Locate the cell with the specified text and output its (X, Y) center coordinate. 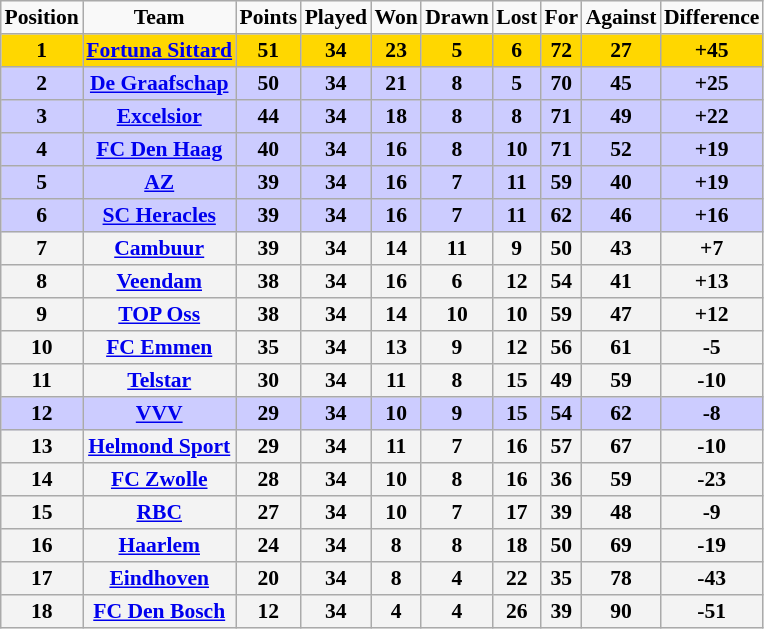
+13 (712, 282)
2 (42, 84)
TOP Oss (160, 314)
30 (268, 380)
45 (621, 84)
+22 (712, 116)
Drawn (456, 18)
Fortuna Sittard (160, 50)
Eindhoven (160, 578)
69 (621, 546)
+7 (712, 248)
70 (562, 84)
72 (562, 50)
-51 (712, 612)
44 (268, 116)
48 (621, 512)
21 (396, 84)
+45 (712, 50)
RBC (160, 512)
-19 (712, 546)
-23 (712, 480)
Points (268, 18)
26 (517, 612)
41 (621, 282)
Excelsior (160, 116)
AZ (160, 182)
-43 (712, 578)
1 (42, 50)
67 (621, 446)
Against (621, 18)
20 (268, 578)
23 (396, 50)
Veendam (160, 282)
Lost (517, 18)
Telstar (160, 380)
FC Emmen (160, 348)
52 (621, 150)
3 (42, 116)
+16 (712, 216)
Won (396, 18)
VVV (160, 414)
46 (621, 216)
57 (562, 446)
22 (517, 578)
78 (621, 578)
47 (621, 314)
36 (562, 480)
56 (562, 348)
FC Den Bosch (160, 612)
Difference (712, 18)
24 (268, 546)
-9 (712, 512)
FC Zwolle (160, 480)
-5 (712, 348)
For (562, 18)
SC Heracles (160, 216)
51 (268, 50)
+25 (712, 84)
FC Den Haag (160, 150)
+12 (712, 314)
Helmond Sport (160, 446)
-8 (712, 414)
Played (336, 18)
Position (42, 18)
90 (621, 612)
28 (268, 480)
43 (621, 248)
De Graafschap (160, 84)
Team (160, 18)
61 (621, 348)
Haarlem (160, 546)
Cambuur (160, 248)
